Detect which cell encompasses the target text, then output its [X, Y] center coordinate. 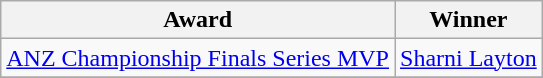
Winner [468, 20]
ANZ Championship Finals Series MVP [198, 58]
Award [198, 20]
Sharni Layton [468, 58]
